Determine the [X, Y] coordinate at the center of the cell enclosing the given text.  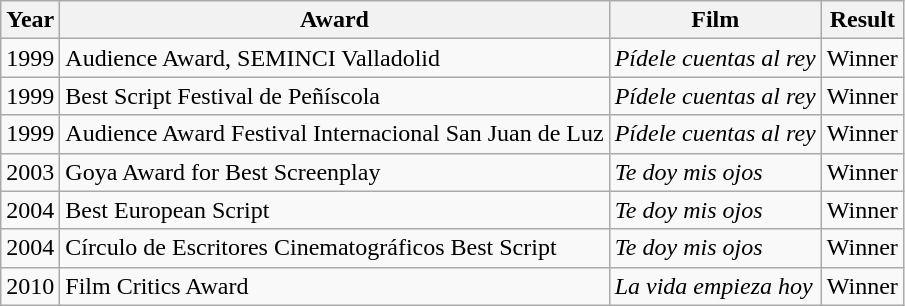
Award [334, 20]
Audience Award Festival Internacional San Juan de Luz [334, 134]
La vida empieza hoy [715, 286]
Film [715, 20]
Best European Script [334, 210]
Goya Award for Best Screenplay [334, 172]
Result [862, 20]
Best Script Festival de Peñíscola [334, 96]
Film Critics Award [334, 286]
Year [30, 20]
Audience Award, SEMINCI Valladolid [334, 58]
2003 [30, 172]
2010 [30, 286]
Círculo de Escritores Cinematográficos Best Script [334, 248]
